Capture the cell that displays the provided text and extract its (X, Y) central coordinate. 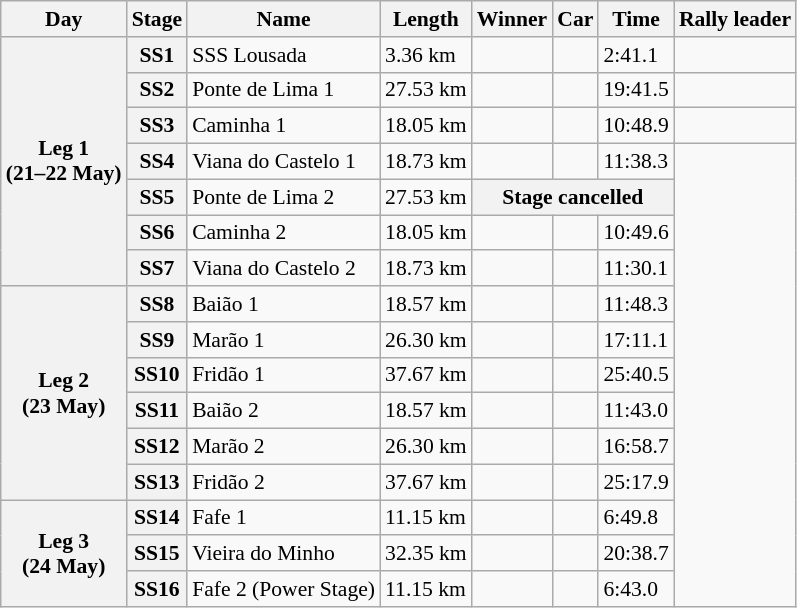
SS3 (157, 126)
SS15 (157, 554)
25:40.5 (636, 375)
11:30.1 (636, 269)
Viana do Castelo 2 (284, 269)
Caminha 2 (284, 233)
25:17.9 (636, 482)
Marão 2 (284, 447)
11:38.3 (636, 162)
SS4 (157, 162)
SS8 (157, 304)
20:38.7 (636, 554)
Stage cancelled (573, 197)
SS6 (157, 233)
Rally leader (735, 19)
SS13 (157, 482)
Fridão 2 (284, 482)
Name (284, 19)
Baião 1 (284, 304)
16:58.7 (636, 447)
Fafe 2 (Power Stage) (284, 589)
Ponte de Lima 2 (284, 197)
SS14 (157, 518)
Marão 1 (284, 340)
Day (64, 19)
SS5 (157, 197)
Car (575, 19)
Vieira do Minho (284, 554)
SS7 (157, 269)
10:49.6 (636, 233)
SS1 (157, 55)
6:49.8 (636, 518)
Length (426, 19)
SSS Lousada (284, 55)
Caminha 1 (284, 126)
SS16 (157, 589)
SS2 (157, 90)
Ponte de Lima 1 (284, 90)
Stage (157, 19)
19:41.5 (636, 90)
SS11 (157, 411)
2:41.1 (636, 55)
Fridão 1 (284, 375)
Winner (512, 19)
Fafe 1 (284, 518)
SS12 (157, 447)
6:43.0 (636, 589)
17:11.1 (636, 340)
Leg 2(23 May) (64, 393)
3.36 km (426, 55)
11:43.0 (636, 411)
Baião 2 (284, 411)
11:48.3 (636, 304)
Viana do Castelo 1 (284, 162)
SS9 (157, 340)
Leg 3(24 May) (64, 554)
SS10 (157, 375)
Time (636, 19)
32.35 km (426, 554)
10:48.9 (636, 126)
Leg 1(21–22 May) (64, 162)
